Determine the [x, y] coordinate at the center of the cell enclosing the given text.  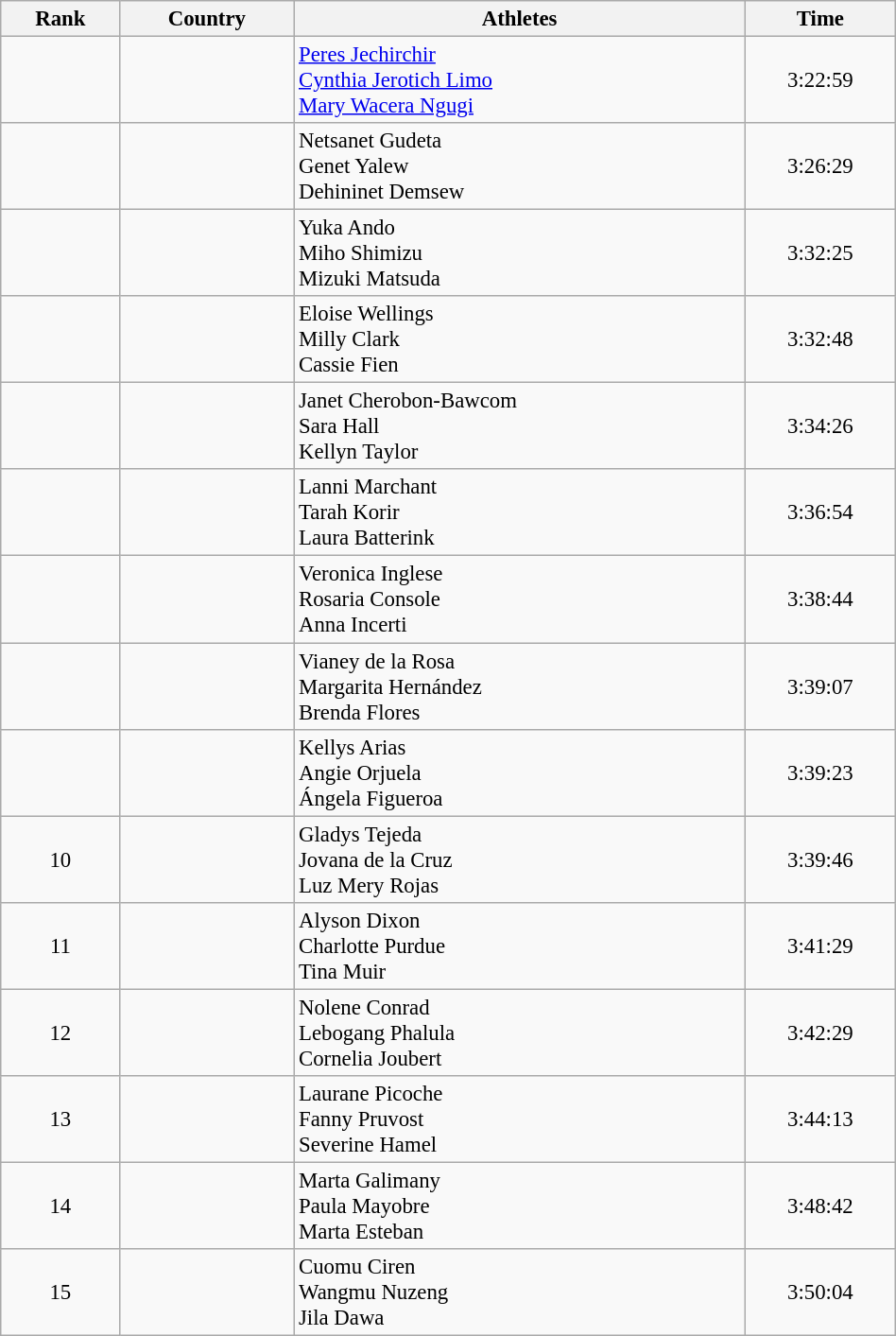
3:41:29 [820, 946]
3:32:25 [820, 253]
3:38:44 [820, 599]
3:32:48 [820, 339]
3:36:54 [820, 512]
3:50:04 [820, 1293]
3:39:07 [820, 686]
Eloise WellingsMilly ClarkCassie Fien [520, 339]
3:26:29 [820, 166]
Gladys TejedaJovana de la CruzLuz Mery Rojas [520, 859]
Kellys AriasAngie OrjuelaÁngela Figueroa [520, 772]
Time [820, 19]
3:39:46 [820, 859]
13 [60, 1119]
Laurane PicocheFanny PruvostSeverine Hamel [520, 1119]
Rank [60, 19]
11 [60, 946]
Alyson DixonCharlotte PurdueTina Muir [520, 946]
Marta GalimanyPaula MayobreMarta Esteban [520, 1206]
3:22:59 [820, 80]
Netsanet GudetaGenet YalewDehininet Demsew [520, 166]
3:48:42 [820, 1206]
Athletes [520, 19]
Janet Cherobon-BawcomSara HallKellyn Taylor [520, 426]
3:44:13 [820, 1119]
Vianey de la RosaMargarita HernándezBrenda Flores [520, 686]
Yuka AndoMiho ShimizuMizuki Matsuda [520, 253]
3:39:23 [820, 772]
12 [60, 1032]
Lanni MarchantTarah KorirLaura Batterink [520, 512]
Nolene ConradLebogang PhalulaCornelia Joubert [520, 1032]
14 [60, 1206]
3:34:26 [820, 426]
15 [60, 1293]
10 [60, 859]
Veronica IngleseRosaria ConsoleAnna Incerti [520, 599]
3:42:29 [820, 1032]
Peres JechirchirCynthia Jerotich LimoMary Wacera Ngugi [520, 80]
Country [207, 19]
Cuomu CirenWangmu NuzengJila Dawa [520, 1293]
